From the cell containing the given text, extract its center point as (X, Y) coordinate. 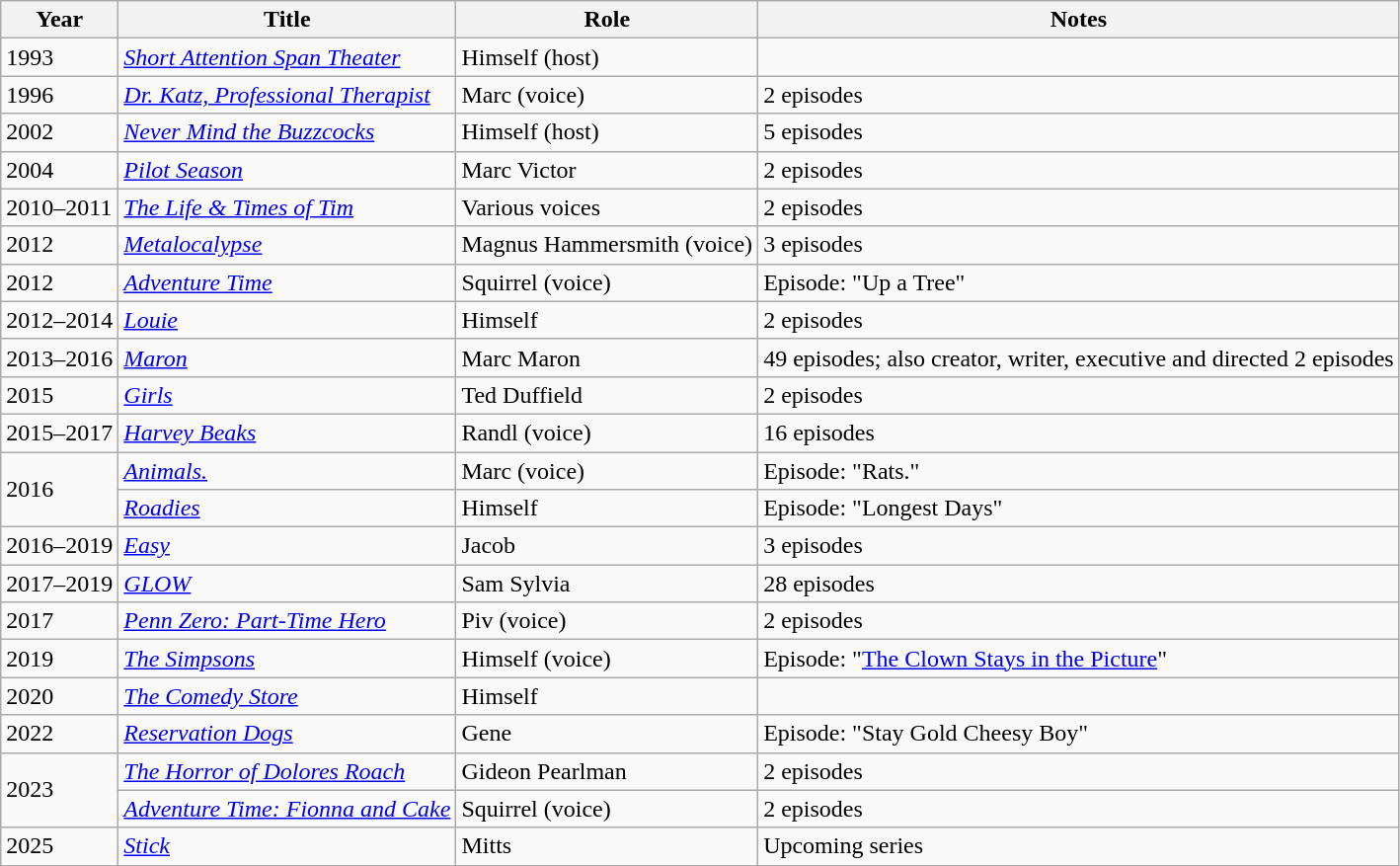
Episode: "Up a Tree" (1079, 282)
Upcoming series (1079, 846)
Harvey Beaks (287, 433)
Adventure Time: Fionna and Cake (287, 809)
1993 (59, 57)
Himself (voice) (607, 659)
Various voices (607, 207)
Gideon Pearlman (607, 771)
2016 (59, 490)
Louie (287, 320)
5 episodes (1079, 132)
16 episodes (1079, 433)
Stick (287, 846)
Adventure Time (287, 282)
Ted Duffield (607, 395)
2022 (59, 734)
Pilot Season (287, 170)
2012–2014 (59, 320)
Role (607, 20)
Girls (287, 395)
Easy (287, 546)
2019 (59, 659)
Notes (1079, 20)
28 episodes (1079, 584)
Penn Zero: Part-Time Hero (287, 621)
The Horror of Dolores Roach (287, 771)
Marc Victor (607, 170)
Episode: "Rats." (1079, 471)
2015 (59, 395)
Mitts (607, 846)
Marc Maron (607, 357)
The Simpsons (287, 659)
Randl (voice) (607, 433)
2002 (59, 132)
2010–2011 (59, 207)
GLOW (287, 584)
2017 (59, 621)
The Life & Times of Tim (287, 207)
Metalocalypse (287, 245)
The Comedy Store (287, 696)
Episode: "The Clown Stays in the Picture" (1079, 659)
1996 (59, 95)
2025 (59, 846)
Year (59, 20)
Gene (607, 734)
2013–2016 (59, 357)
2023 (59, 790)
Never Mind the Buzzcocks (287, 132)
2016–2019 (59, 546)
Short Attention Span Theater (287, 57)
Animals. (287, 471)
Episode: "Longest Days" (1079, 509)
Title (287, 20)
2017–2019 (59, 584)
2020 (59, 696)
Piv (voice) (607, 621)
2004 (59, 170)
Dr. Katz, Professional Therapist (287, 95)
Episode: "Stay Gold Cheesy Boy" (1079, 734)
49 episodes; also creator, writer, executive and directed 2 episodes (1079, 357)
Sam Sylvia (607, 584)
Reservation Dogs (287, 734)
Roadies (287, 509)
2015–2017 (59, 433)
Magnus Hammersmith (voice) (607, 245)
Jacob (607, 546)
Maron (287, 357)
